Return the [x, y] coordinate for the center point of the cell that contains the specified text.  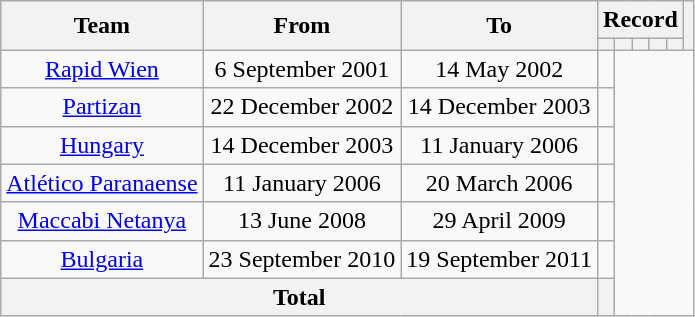
6 September 2001 [302, 69]
Rapid Wien [102, 69]
Partizan [102, 107]
13 June 2008 [302, 221]
20 March 2006 [500, 183]
22 December 2002 [302, 107]
Total [300, 297]
29 April 2009 [500, 221]
19 September 2011 [500, 259]
Team [102, 26]
14 May 2002 [500, 69]
Hungary [102, 145]
Bulgaria [102, 259]
Record [641, 20]
Maccabi Netanya [102, 221]
23 September 2010 [302, 259]
From [302, 26]
Atlético Paranaense [102, 183]
To [500, 26]
